Search for the cell housing the specified text and yield its [x, y] center coordinate. 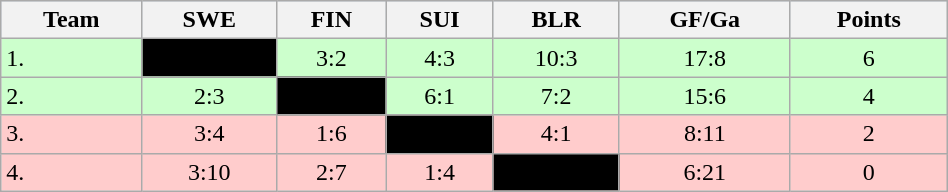
15:6 [704, 96]
FIN [332, 20]
3:4 [210, 134]
4:1 [556, 134]
4. [72, 172]
17:8 [704, 58]
1:6 [332, 134]
3:10 [210, 172]
3. [72, 134]
7:2 [556, 96]
4 [868, 96]
6:21 [704, 172]
Team [72, 20]
SWE [210, 20]
4:3 [440, 58]
2:3 [210, 96]
2 [868, 134]
GF/Ga [704, 20]
10:3 [556, 58]
SUI [440, 20]
8:11 [704, 134]
1:4 [440, 172]
2:7 [332, 172]
6 [868, 58]
0 [868, 172]
2. [72, 96]
3:2 [332, 58]
6:1 [440, 96]
BLR [556, 20]
Points [868, 20]
1. [72, 58]
